Search for the cell housing the specified text and yield its (x, y) center coordinate. 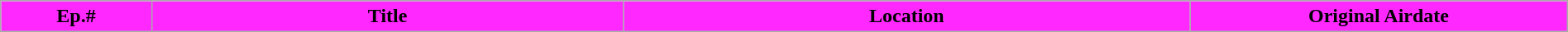
Ep.# (76, 16)
Title (387, 16)
Original Airdate (1379, 16)
Location (906, 16)
